Provide the [X, Y] coordinate of the cell's center where the given text is located.  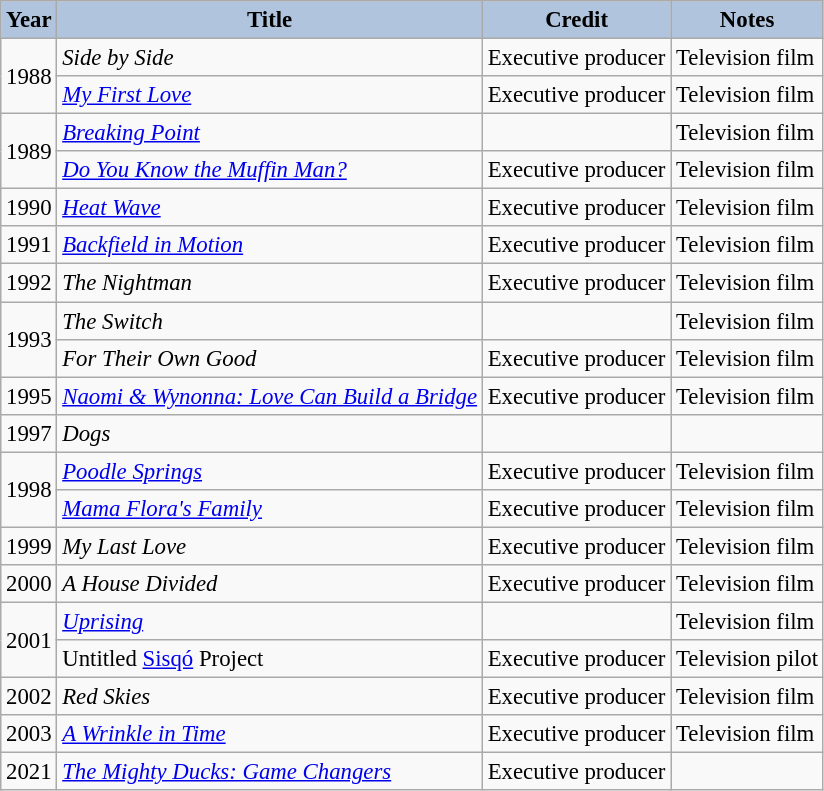
Do You Know the Muffin Man? [270, 170]
Television pilot [748, 659]
Backfield in Motion [270, 245]
Mama Flora's Family [270, 509]
2001 [29, 640]
2003 [29, 734]
Heat Wave [270, 208]
2021 [29, 772]
Naomi & Wynonna: Love Can Build a Bridge [270, 396]
2000 [29, 584]
Year [29, 20]
Dogs [270, 433]
Notes [748, 20]
Side by Side [270, 58]
1993 [29, 340]
Untitled Sisqó Project [270, 659]
1990 [29, 208]
Title [270, 20]
Breaking Point [270, 133]
A Wrinkle in Time [270, 734]
Red Skies [270, 697]
2002 [29, 697]
1992 [29, 283]
My First Love [270, 95]
1999 [29, 546]
1995 [29, 396]
Credit [576, 20]
My Last Love [270, 546]
1989 [29, 152]
The Switch [270, 321]
1991 [29, 245]
Uprising [270, 621]
1988 [29, 76]
The Mighty Ducks: Game Changers [270, 772]
The Nightman [270, 283]
For Their Own Good [270, 358]
1997 [29, 433]
1998 [29, 490]
Poodle Springs [270, 471]
A House Divided [270, 584]
